Identify which cell holds the provided text, then report its [X, Y] central coordinate. 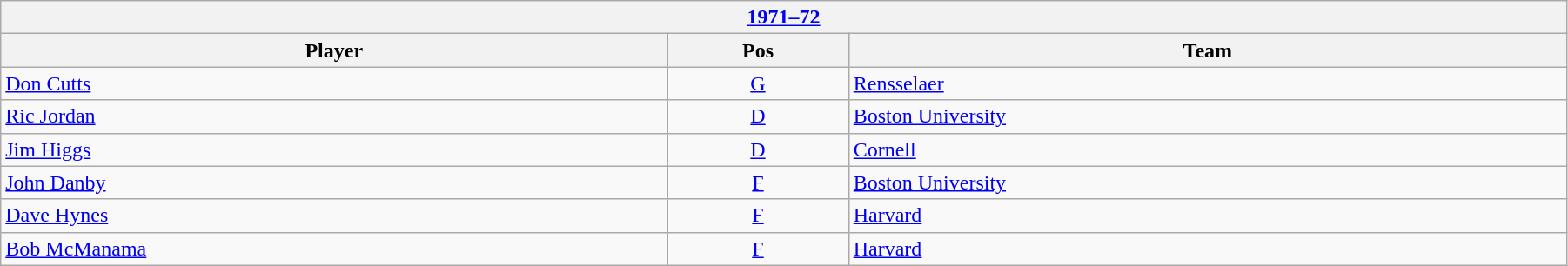
Jim Higgs [334, 150]
Bob McManama [334, 249]
Don Cutts [334, 83]
Team [1208, 50]
Dave Hynes [334, 216]
John Danby [334, 183]
Pos [758, 50]
Rensselaer [1208, 83]
Player [334, 50]
Cornell [1208, 150]
1971–72 [784, 17]
Ric Jordan [334, 116]
G [758, 83]
